Return (x, y) of the center of cell containing provided text 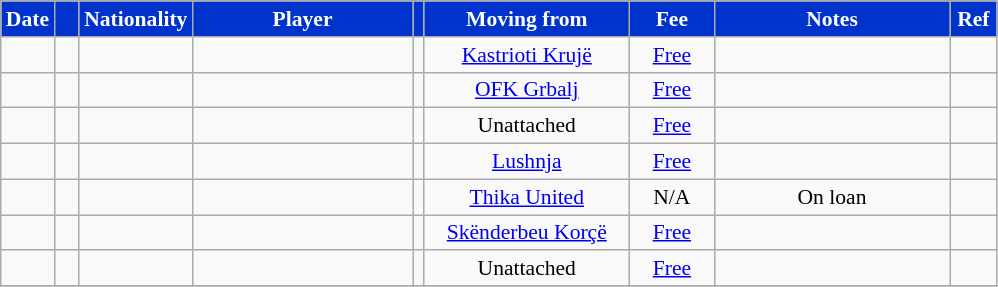
Lushnja (526, 162)
Kastrioti Krujë (526, 55)
Player (302, 19)
Skënderbeu Korçë (526, 233)
Ref (974, 19)
OFK Grbalj (526, 90)
Date (28, 19)
Thika United (526, 197)
On loan (832, 197)
Nationality (136, 19)
Moving from (526, 19)
Fee (672, 19)
Notes (832, 19)
N/A (672, 197)
